Return (x, y) of the center of cell containing provided text 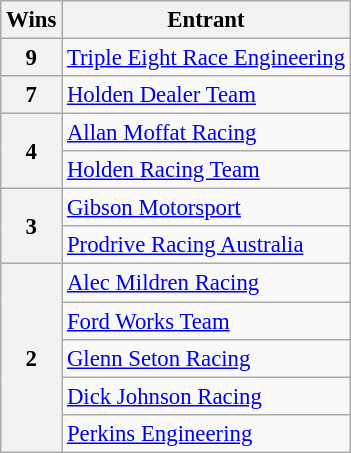
Alec Mildren Racing (206, 283)
Glenn Seton Racing (206, 358)
Gibson Motorsport (206, 208)
Triple Eight Race Engineering (206, 58)
Allan Moffat Racing (206, 133)
2 (32, 358)
4 (32, 152)
3 (32, 226)
Dick Johnson Racing (206, 396)
Ford Works Team (206, 321)
Holden Racing Team (206, 170)
Holden Dealer Team (206, 95)
Perkins Engineering (206, 433)
9 (32, 58)
Wins (32, 20)
Entrant (206, 20)
Prodrive Racing Australia (206, 245)
7 (32, 95)
